Capture the cell that displays the provided text and extract its [x, y] central coordinate. 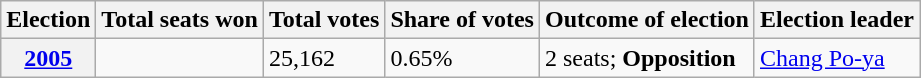
2 seats; Opposition [646, 58]
25,162 [324, 58]
2005 [48, 58]
Total votes [324, 20]
Share of votes [462, 20]
Election leader [836, 20]
Chang Po-ya [836, 58]
Total seats won [180, 20]
Outcome of election [646, 20]
0.65% [462, 58]
Election [48, 20]
